Determine the [X, Y] coordinate at the center of the cell enclosing the given text.  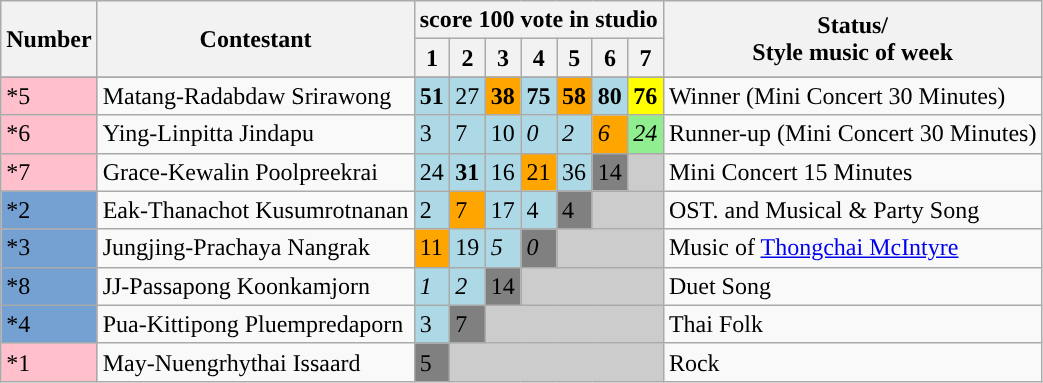
Contestant [256, 39]
11 [432, 248]
Thai Folk [852, 324]
Music of Thongchai McIntyre [852, 248]
Pua-Kittipong Pluempredaporn [256, 324]
Runner-up (Mini Concert 30 Minutes) [852, 134]
16 [503, 172]
Mini Concert 15 Minutes [852, 172]
75 [539, 96]
Duet Song [852, 286]
Status/Style music of week [852, 39]
Grace-Kewalin Poolpreekrai [256, 172]
*4 [49, 324]
*3 [49, 248]
*8 [49, 286]
*5 [49, 96]
Jungjing-Prachaya Nangrak [256, 248]
Rock [852, 362]
76 [646, 96]
51 [432, 96]
*7 [49, 172]
*6 [49, 134]
19 [468, 248]
*2 [49, 210]
Ying-Linpitta Jindapu [256, 134]
10 [503, 134]
80 [610, 96]
JJ-Passapong Koonkamjorn [256, 286]
Winner (Mini Concert 30 Minutes) [852, 96]
May-Nuengrhythai Issaard [256, 362]
58 [575, 96]
*1 [49, 362]
OST. and Musical & Party Song [852, 210]
31 [468, 172]
27 [468, 96]
38 [503, 96]
score 100 vote in studio [538, 20]
36 [575, 172]
17 [503, 210]
Eak-Thanachot Kusumrotnanan [256, 210]
21 [539, 172]
Matang-Radabdaw Srirawong [256, 96]
Number [49, 39]
